Capture the cell that displays the provided text and extract its (x, y) central coordinate. 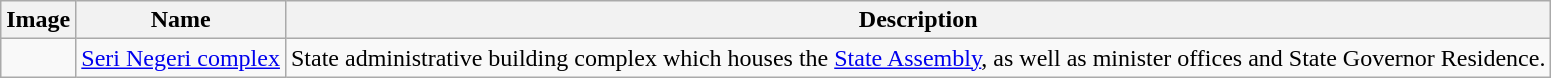
Image (38, 20)
Name (181, 20)
State administrative building complex which houses the State Assembly, as well as minister offices and State Governor Residence. (918, 58)
Description (918, 20)
Seri Negeri complex (181, 58)
